Determine the [X, Y] coordinate at the center of the cell enclosing the given text.  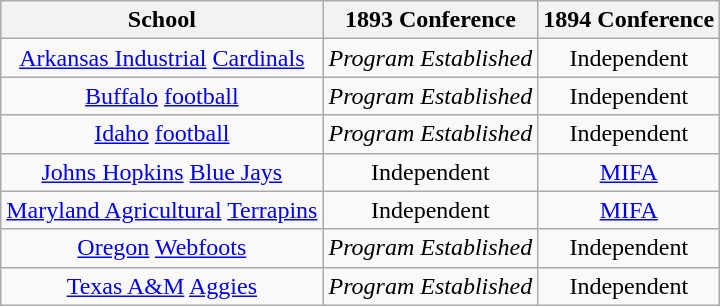
Arkansas Industrial Cardinals [162, 58]
Johns Hopkins Blue Jays [162, 172]
1893 Conference [430, 20]
School [162, 20]
Idaho football [162, 134]
Oregon Webfoots [162, 248]
Maryland Agricultural Terrapins [162, 210]
Buffalo football [162, 96]
Texas A&M Aggies [162, 286]
1894 Conference [629, 20]
